Output the (X, Y) coordinate of the center of the cell containing the given text.  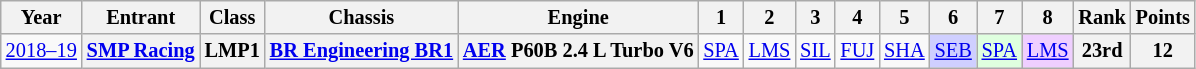
LMP1 (232, 51)
SEB (954, 51)
Points (1163, 17)
1 (720, 17)
23rd (1102, 51)
Engine (578, 17)
3 (815, 17)
SIL (815, 51)
Entrant (141, 17)
BR Engineering BR1 (362, 51)
Year (42, 17)
6 (954, 17)
Rank (1102, 17)
2 (770, 17)
Chassis (362, 17)
7 (1000, 17)
FUJ (857, 51)
Class (232, 17)
5 (904, 17)
2018–19 (42, 51)
SMP Racing (141, 51)
AER P60B 2.4 L Turbo V6 (578, 51)
8 (1048, 17)
4 (857, 17)
12 (1163, 51)
SHA (904, 51)
